From the cell containing the given text, extract its center point as (x, y) coordinate. 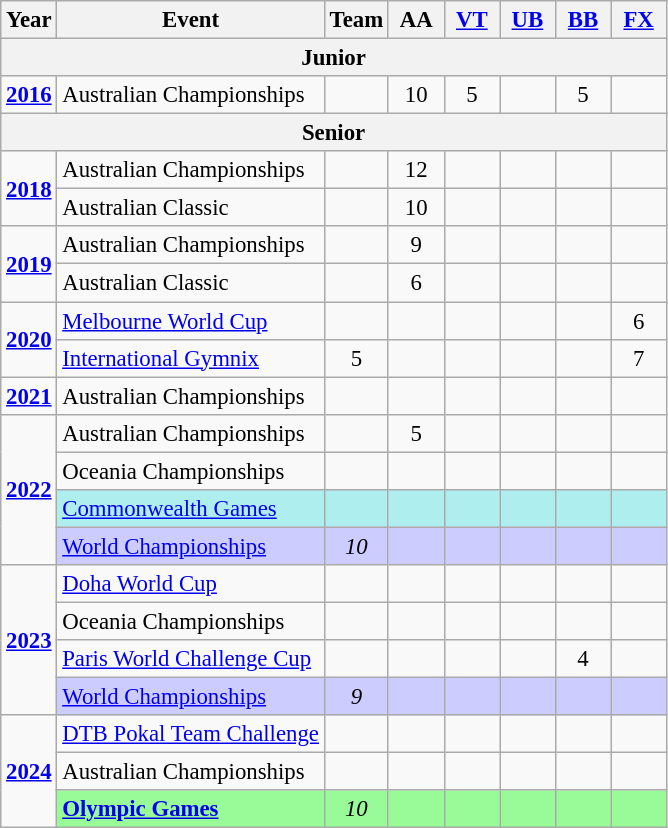
7 (639, 358)
2020 (29, 340)
Olympic Games (190, 809)
BB (583, 20)
12 (416, 170)
Doha World Cup (190, 584)
Commonwealth Games (190, 509)
DTB Pokal Team Challenge (190, 734)
Senior (334, 133)
International Gymnix (190, 358)
Junior (334, 58)
UB (528, 20)
2021 (29, 396)
2022 (29, 489)
2023 (29, 640)
Year (29, 20)
4 (583, 659)
Melbourne World Cup (190, 321)
FX (639, 20)
2016 (29, 95)
Event (190, 20)
2024 (29, 772)
Paris World Challenge Cup (190, 659)
2019 (29, 264)
2018 (29, 188)
Team (356, 20)
VT (472, 20)
AA (416, 20)
